Detect which cell encompasses the target text, then output its [X, Y] center coordinate. 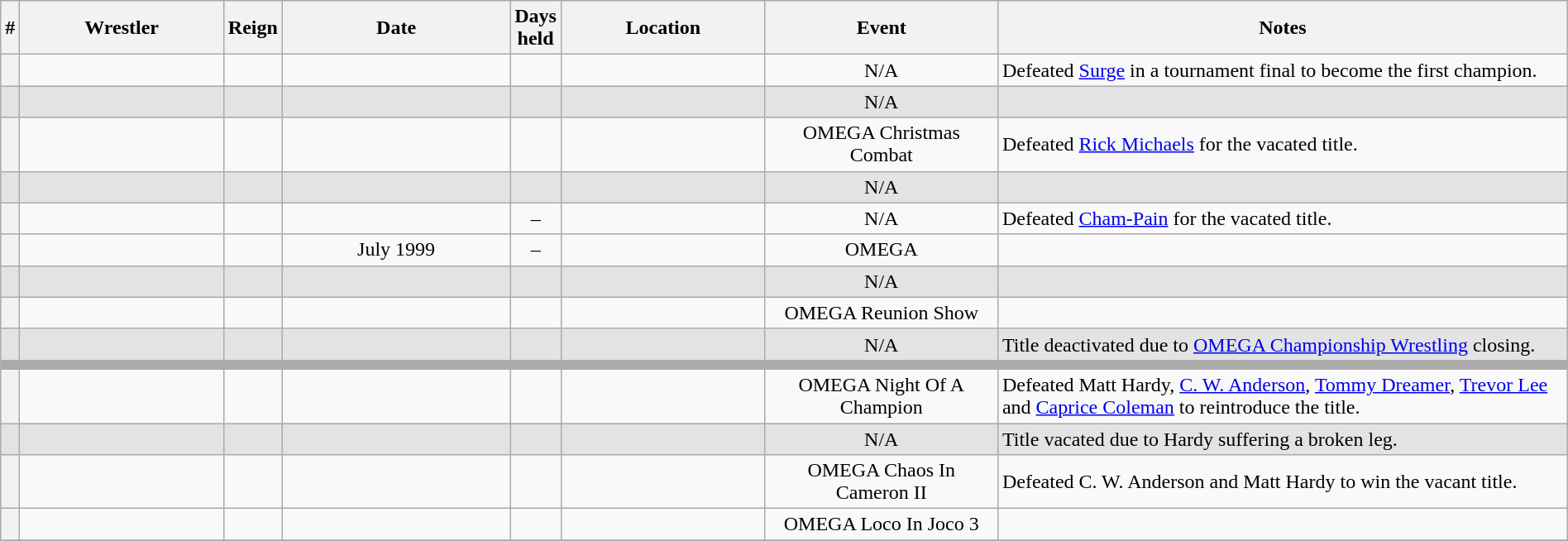
Event [882, 28]
Defeated Rick Michaels for the vacated title. [1282, 144]
OMEGA [882, 250]
OMEGA Christmas Combat [882, 144]
Location [663, 28]
Title vacated due to Hardy suffering a broken leg. [1282, 439]
Title deactivated due to OMEGA Championship Wrestling closing. [1282, 344]
OMEGA Chaos In Cameron II [882, 481]
OMEGA Reunion Show [882, 313]
Reign [253, 28]
Defeated Cham-Pain for the vacated title. [1282, 218]
OMEGA Night Of A Champion [882, 395]
Notes [1282, 28]
Days held [536, 28]
Defeated Surge in a tournament final to become the first champion. [1282, 70]
# [10, 28]
Date [395, 28]
Wrestler [122, 28]
Defeated Matt Hardy, C. W. Anderson, Tommy Dreamer, Trevor Lee and Caprice Coleman to reintroduce the title. [1282, 395]
Defeated C. W. Anderson and Matt Hardy to win the vacant title. [1282, 481]
OMEGA Loco In Joco 3 [882, 524]
July 1999 [395, 250]
